Search for the cell housing the specified text and yield its [X, Y] center coordinate. 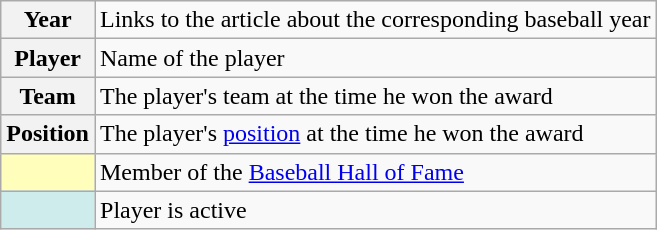
Name of the player [375, 58]
The player's team at the time he won the award [375, 96]
Team [48, 96]
Member of the Baseball Hall of Fame [375, 172]
Player [48, 58]
Position [48, 134]
The player's position at the time he won the award [375, 134]
Player is active [375, 210]
Year [48, 20]
Links to the article about the corresponding baseball year [375, 20]
